Scan for the cell matching the given text and deliver its [X, Y] coordinate at center. 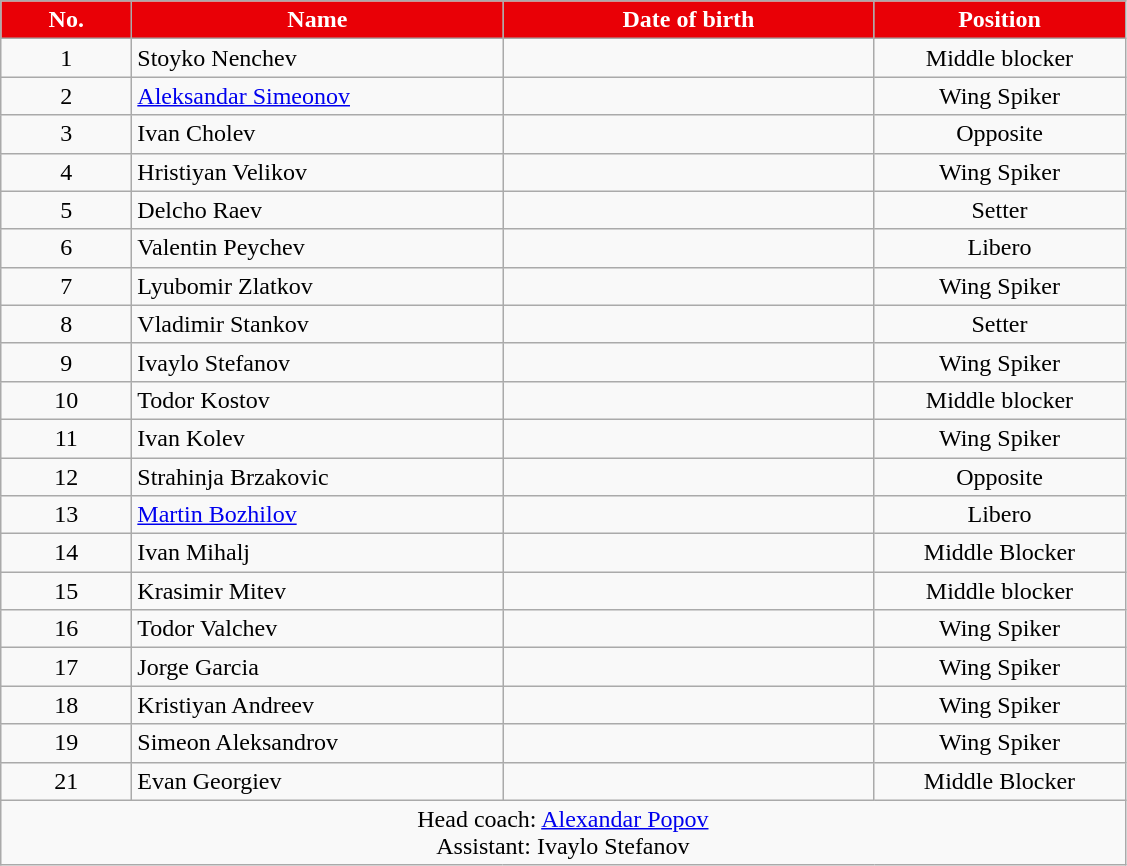
Strahinja Brzakovic [318, 477]
Head coach: Alexandar PopovAssistant: Ivaylo Stefanov [563, 832]
2 [66, 96]
Vladimir Stankov [318, 324]
Ivan Mihalj [318, 553]
15 [66, 591]
14 [66, 553]
Evan Georgiev [318, 781]
Hristiyan Velikov [318, 172]
7 [66, 286]
Name [318, 20]
10 [66, 400]
16 [66, 629]
Simeon Aleksandrov [318, 743]
5 [66, 210]
17 [66, 667]
Stoyko Nenchev [318, 58]
1 [66, 58]
8 [66, 324]
Date of birth [688, 20]
Lyubomir Zlatkov [318, 286]
Valentin Peychev [318, 248]
Jorge Garcia [318, 667]
Aleksandar Simeonov [318, 96]
Ivan Cholev [318, 134]
Krasimir Mitev [318, 591]
Position [1000, 20]
12 [66, 477]
9 [66, 362]
19 [66, 743]
11 [66, 438]
Ivaylo Stefanov [318, 362]
Todor Valchev [318, 629]
21 [66, 781]
Delcho Raev [318, 210]
Martin Bozhilov [318, 515]
Todor Kostov [318, 400]
No. [66, 20]
Kristiyan Andreev [318, 705]
Ivan Kolev [318, 438]
13 [66, 515]
3 [66, 134]
18 [66, 705]
6 [66, 248]
4 [66, 172]
